Identify which cell holds the provided text, then report its (x, y) central coordinate. 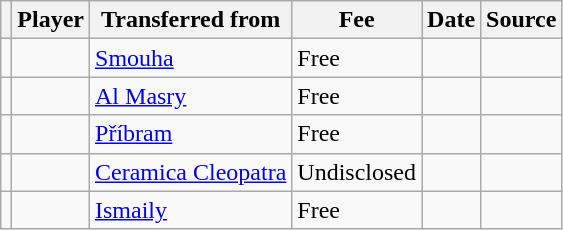
Příbram (191, 134)
Source (522, 20)
Fee (357, 20)
Player (51, 20)
Al Masry (191, 96)
Ismaily (191, 210)
Ceramica Cleopatra (191, 172)
Smouha (191, 58)
Undisclosed (357, 172)
Date (452, 20)
Transferred from (191, 20)
